Capture the cell that displays the provided text and extract its (X, Y) central coordinate. 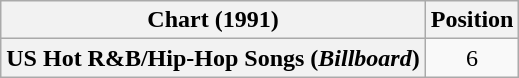
US Hot R&B/Hip-Hop Songs (Billboard) (213, 58)
6 (472, 58)
Position (472, 20)
Chart (1991) (213, 20)
